From the cell containing the given text, extract its center point as [X, Y] coordinate. 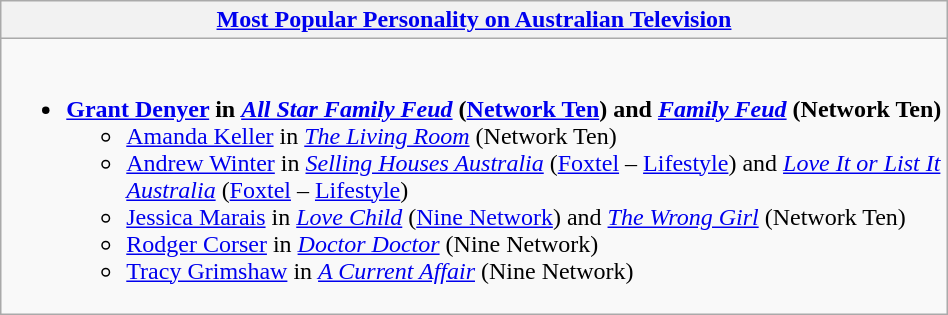
Most Popular Personality on Australian Television [474, 20]
